Find where the given text appears and provide that cell's center as (X, Y) coordinate. 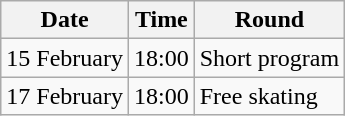
17 February (65, 96)
Free skating (269, 96)
Short program (269, 58)
Time (161, 20)
15 February (65, 58)
Round (269, 20)
Date (65, 20)
